Pinpoint the cell where the given text exists, returning its (x, y) midpoint coordinate. 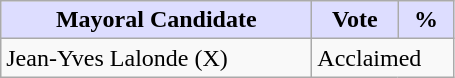
% (426, 20)
Vote (355, 20)
Acclaimed (383, 58)
Mayoral Candidate (156, 20)
Jean-Yves Lalonde (X) (156, 58)
